Pinpoint the cell where the given text exists, returning its (X, Y) midpoint coordinate. 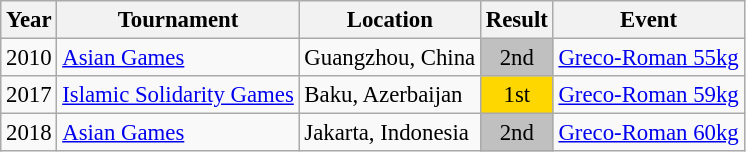
1st (516, 95)
Year (29, 20)
2018 (29, 133)
Jakarta, Indonesia (390, 133)
Guangzhou, China (390, 58)
2017 (29, 95)
Location (390, 20)
Islamic Solidarity Games (178, 95)
Result (516, 20)
Greco-Roman 59kg (648, 95)
2010 (29, 58)
Greco-Roman 55kg (648, 58)
Baku, Azerbaijan (390, 95)
Greco-Roman 60kg (648, 133)
Tournament (178, 20)
Event (648, 20)
